Search for the cell housing the specified text and yield its (x, y) center coordinate. 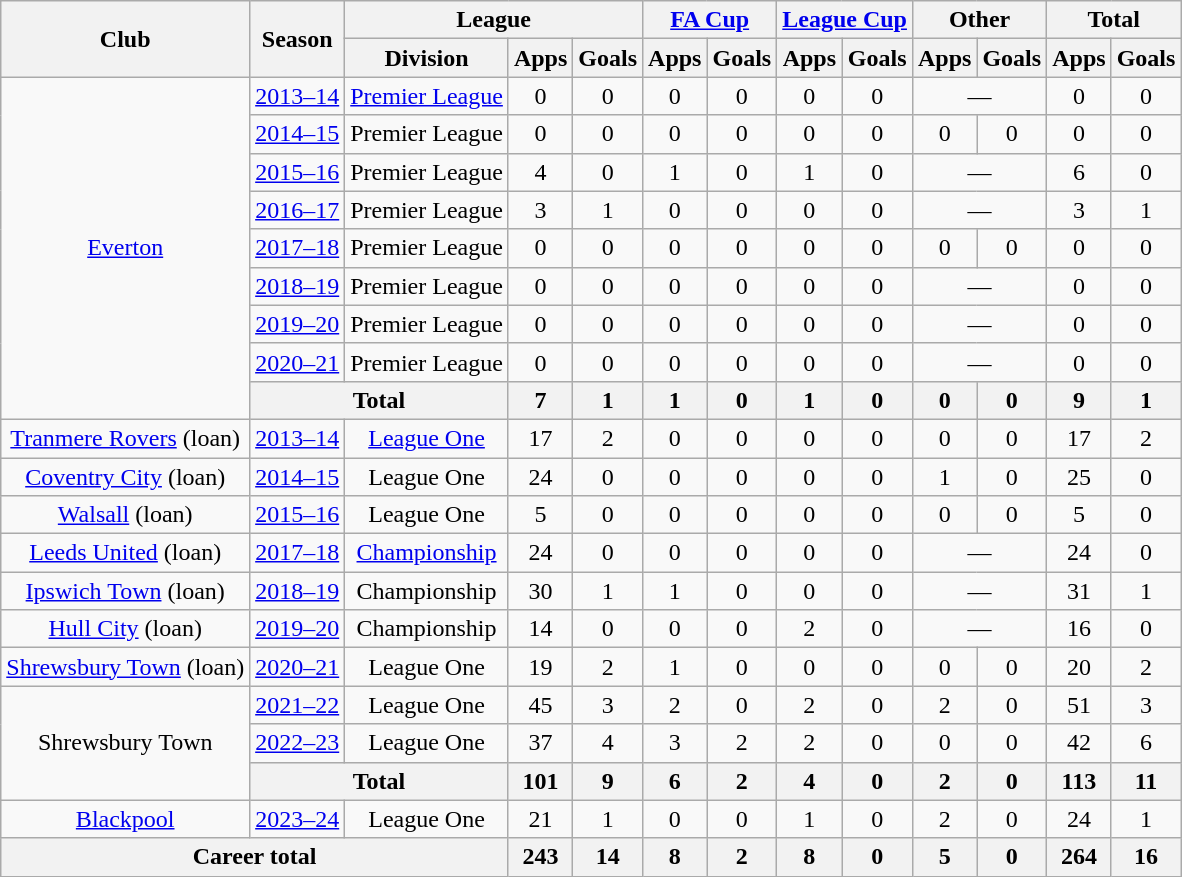
11 (1146, 781)
243 (540, 857)
FA Cup (710, 20)
Club (126, 39)
2023–24 (298, 819)
Blackpool (126, 819)
Leeds United (loan) (126, 553)
45 (540, 705)
Other (979, 20)
Coventry City (loan) (126, 477)
Walsall (loan) (126, 515)
25 (1079, 477)
League Cup (845, 20)
21 (540, 819)
2021–22 (298, 705)
2016–17 (298, 210)
30 (540, 591)
51 (1079, 705)
37 (540, 743)
20 (1079, 667)
264 (1079, 857)
Shrewsbury Town (loan) (126, 667)
Shrewsbury Town (126, 743)
2022–23 (298, 743)
Ipswich Town (loan) (126, 591)
7 (540, 400)
League (494, 20)
19 (540, 667)
Season (298, 39)
Tranmere Rovers (loan) (126, 438)
Everton (126, 248)
Division (427, 58)
Hull City (loan) (126, 629)
113 (1079, 781)
101 (540, 781)
42 (1079, 743)
Career total (255, 857)
31 (1079, 591)
